Scan for the cell matching the given text and deliver its [X, Y] coordinate at center. 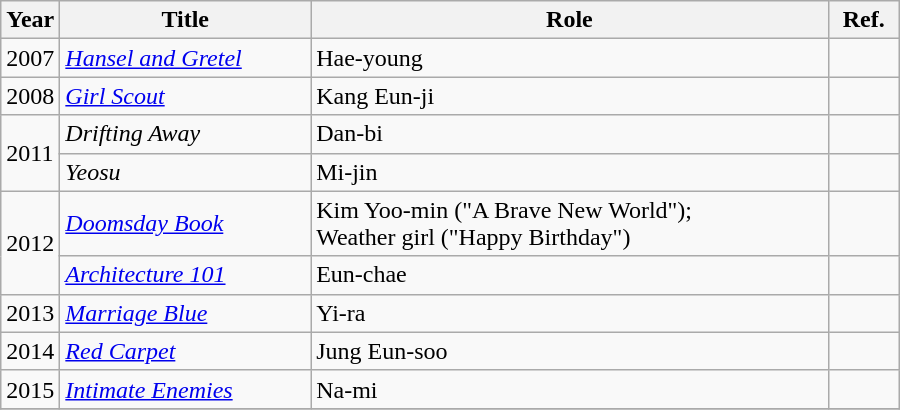
Yi-ra [570, 313]
Ref. [864, 20]
Intimate Enemies [186, 389]
Kang Eun-ji [570, 96]
Architecture 101 [186, 275]
Na-mi [570, 389]
2014 [30, 351]
Dan-bi [570, 134]
Mi-jin [570, 172]
2013 [30, 313]
Title [186, 20]
Marriage Blue [186, 313]
2008 [30, 96]
Yeosu [186, 172]
Doomsday Book [186, 224]
Hansel and Gretel [186, 58]
2015 [30, 389]
2007 [30, 58]
Eun-chae [570, 275]
Drifting Away [186, 134]
2011 [30, 153]
Girl Scout [186, 96]
Kim Yoo-min ("A Brave New World"); Weather girl ("Happy Birthday") [570, 224]
Year [30, 20]
Hae-young [570, 58]
Role [570, 20]
2012 [30, 242]
Jung Eun-soo [570, 351]
Red Carpet [186, 351]
